Determine the [X, Y] coordinate at the center of the cell enclosing the given text.  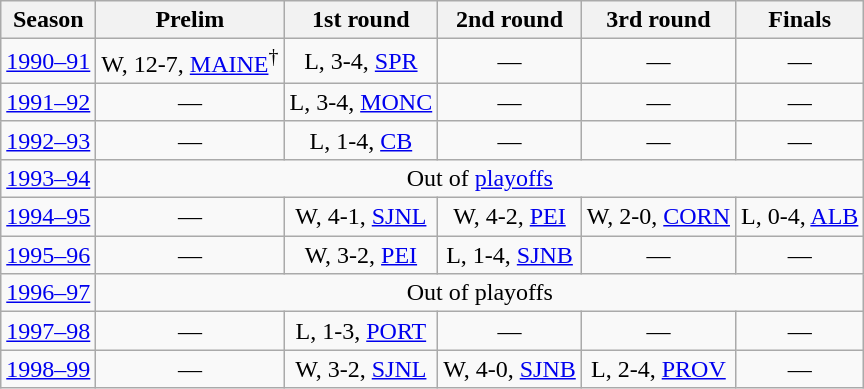
Finals [799, 20]
L, 1-4, CB [361, 140]
L, 2-4, PROV [658, 369]
W, 3-2, SJNL [361, 369]
L, 0-4, ALB [799, 217]
L, 1-4, SJNB [510, 255]
1996–97 [48, 293]
W, 3-2, PEI [361, 255]
1995–96 [48, 255]
1994–95 [48, 217]
L, 3-4, SPR [361, 62]
1st round [361, 20]
Season [48, 20]
W, 4-0, SJNB [510, 369]
1993–94 [48, 178]
1990–91 [48, 62]
Prelim [190, 20]
W, 4-2, PEI [510, 217]
1998–99 [48, 369]
1991–92 [48, 102]
W, 4-1, SJNL [361, 217]
L, 3-4, MONC [361, 102]
L, 1-3, PORT [361, 331]
2nd round [510, 20]
W, 12-7, MAINE† [190, 62]
1997–98 [48, 331]
3rd round [658, 20]
W, 2-0, CORN [658, 217]
1992–93 [48, 140]
